Detect which cell encompasses the target text, then output its (X, Y) center coordinate. 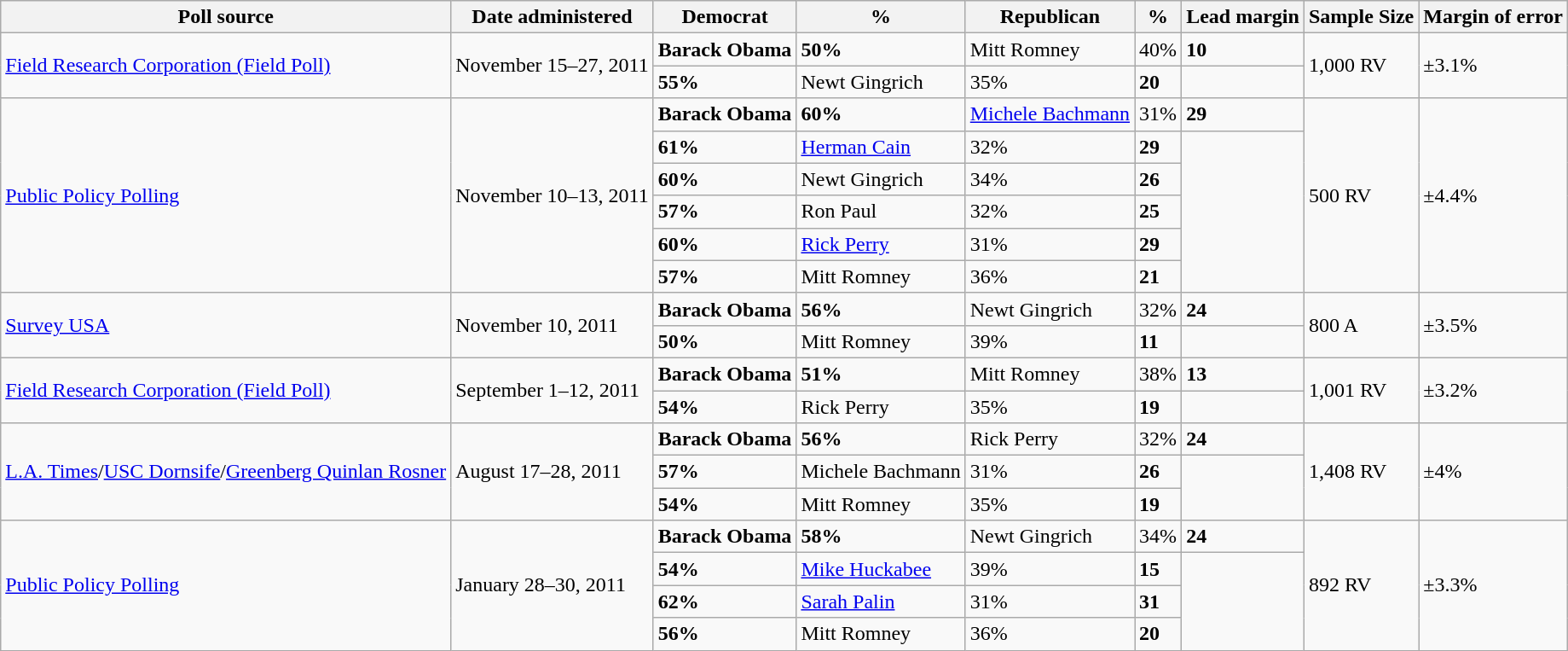
±3.2% (1494, 390)
November 10–13, 2011 (553, 195)
Ron Paul (881, 212)
±3.5% (1494, 325)
15 (1158, 569)
Sample Size (1361, 17)
1,408 RV (1361, 472)
±4% (1494, 472)
58% (881, 537)
40% (1158, 49)
13 (1243, 374)
September 1–12, 2011 (553, 390)
11 (1158, 341)
Date administered (553, 17)
Mike Huckabee (881, 569)
21 (1158, 276)
Margin of error (1494, 17)
Herman Cain (881, 147)
Poll source (226, 17)
January 28–30, 2011 (553, 585)
November 10, 2011 (553, 325)
38% (1158, 374)
Sarah Palin (881, 602)
51% (881, 374)
November 15–27, 2011 (553, 66)
25 (1158, 212)
800 A (1361, 325)
L.A. Times/USC Dornsife/Greenberg Quinlan Rosner (226, 472)
31 (1158, 602)
Survey USA (226, 325)
August 17–28, 2011 (553, 472)
Republican (1050, 17)
1,001 RV (1361, 390)
±4.4% (1494, 195)
Democrat (725, 17)
500 RV (1361, 195)
10 (1243, 49)
±3.1% (1494, 66)
62% (725, 602)
55% (725, 82)
61% (725, 147)
892 RV (1361, 585)
Lead margin (1243, 17)
1,000 RV (1361, 66)
±3.3% (1494, 585)
